Find where the given text appears and provide that cell's center as (X, Y) coordinate. 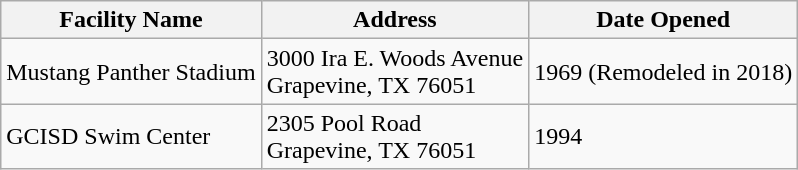
Mustang Panther Stadium (131, 72)
Address (395, 20)
1969 (Remodeled in 2018) (664, 72)
Facility Name (131, 20)
GCISD Swim Center (131, 136)
2305 Pool RoadGrapevine, TX 76051 (395, 136)
Date Opened (664, 20)
3000 Ira E. Woods AvenueGrapevine, TX 76051 (395, 72)
1994 (664, 136)
